Output the (X, Y) coordinate of the center of the cell containing the given text.  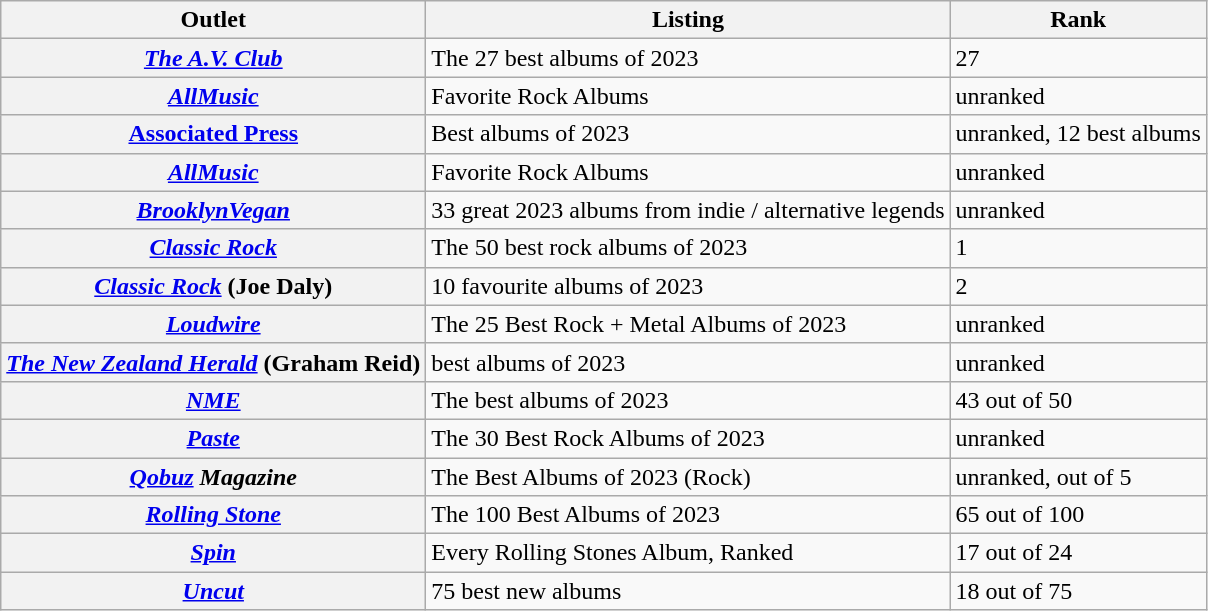
The 25 Best Rock + Metal Albums of 2023 (688, 324)
The New Zealand Herald (Graham Reid) (214, 362)
43 out of 50 (1078, 400)
The Best Albums of 2023 (Rock) (688, 477)
unranked, out of 5 (1078, 477)
Uncut (214, 591)
Rank (1078, 20)
Best albums of 2023 (688, 134)
Classic Rock (Joe Daly) (214, 286)
The 27 best albums of 2023 (688, 58)
Outlet (214, 20)
33 great 2023 albums from indie / alternative legends (688, 210)
Associated Press (214, 134)
2 (1078, 286)
10 favourite albums of 2023 (688, 286)
65 out of 100 (1078, 515)
The A.V. Club (214, 58)
Paste (214, 438)
1 (1078, 248)
Listing (688, 20)
Rolling Stone (214, 515)
75 best new albums (688, 591)
The 30 Best Rock Albums of 2023 (688, 438)
Qobuz Magazine (214, 477)
27 (1078, 58)
17 out of 24 (1078, 553)
The 100 Best Albums of 2023 (688, 515)
unranked, 12 best albums (1078, 134)
18 out of 75 (1078, 591)
Loudwire (214, 324)
Spin (214, 553)
Classic Rock (214, 248)
NME (214, 400)
best albums of 2023 (688, 362)
BrooklynVegan (214, 210)
Every Rolling Stones Album, Ranked (688, 553)
The 50 best rock albums of 2023 (688, 248)
The best albums of 2023 (688, 400)
